Detect which cell encompasses the target text, then output its (X, Y) center coordinate. 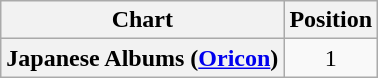
Position (331, 20)
1 (331, 58)
Chart (142, 20)
Japanese Albums (Oricon) (142, 58)
